Identify which cell holds the provided text, then report its (X, Y) central coordinate. 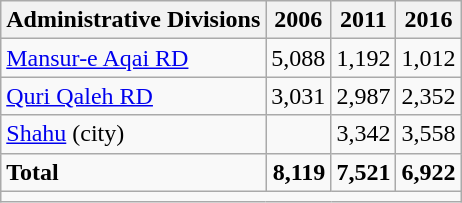
6,922 (428, 172)
Administrative Divisions (134, 20)
1,192 (364, 58)
1,012 (428, 58)
Quri Qaleh RD (134, 96)
3,031 (298, 96)
2016 (428, 20)
Mansur-e Aqai RD (134, 58)
Shahu (city) (134, 134)
2006 (298, 20)
2011 (364, 20)
2,352 (428, 96)
3,342 (364, 134)
3,558 (428, 134)
7,521 (364, 172)
5,088 (298, 58)
2,987 (364, 96)
Total (134, 172)
8,119 (298, 172)
